Capture the cell that displays the provided text and extract its (X, Y) central coordinate. 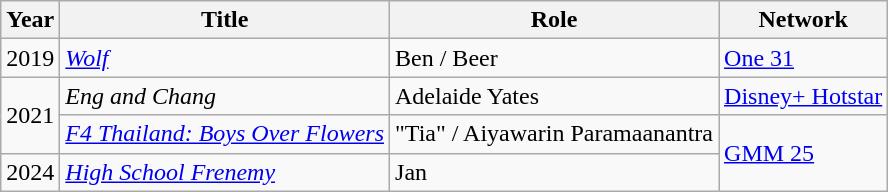
Disney+ Hotstar (804, 96)
2019 (30, 58)
Adelaide Yates (554, 96)
Role (554, 20)
Eng and Chang (225, 96)
Title (225, 20)
Jan (554, 172)
F4 Thailand: Boys Over Flowers (225, 134)
"Tia" / Aiyawarin Paramaanantra (554, 134)
GMM 25 (804, 153)
Network (804, 20)
Ben / Beer (554, 58)
Year (30, 20)
Wolf (225, 58)
2024 (30, 172)
2021 (30, 115)
High School Frenemy (225, 172)
One 31 (804, 58)
